Provide the [X, Y] coordinate of the cell's center where the given text is located.  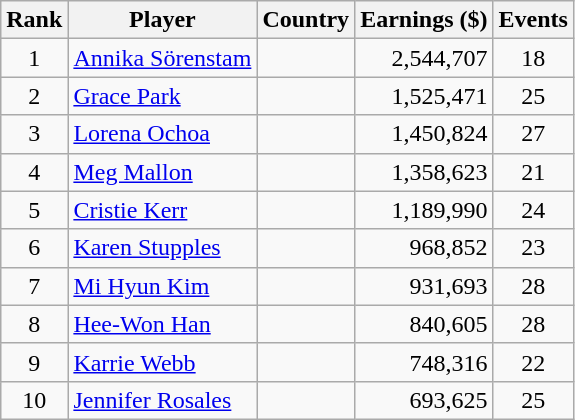
748,316 [424, 362]
693,625 [424, 400]
4 [34, 172]
10 [34, 400]
1,358,623 [424, 172]
Country [306, 20]
Annika Sörenstam [162, 58]
840,605 [424, 324]
5 [34, 210]
Jennifer Rosales [162, 400]
18 [533, 58]
Grace Park [162, 96]
2 [34, 96]
3 [34, 134]
Events [533, 20]
Karen Stupples [162, 248]
Lorena Ochoa [162, 134]
Earnings ($) [424, 20]
1,525,471 [424, 96]
Karrie Webb [162, 362]
1 [34, 58]
27 [533, 134]
6 [34, 248]
931,693 [424, 286]
8 [34, 324]
968,852 [424, 248]
24 [533, 210]
Hee-Won Han [162, 324]
21 [533, 172]
9 [34, 362]
1,189,990 [424, 210]
23 [533, 248]
7 [34, 286]
Cristie Kerr [162, 210]
Meg Mallon [162, 172]
Rank [34, 20]
2,544,707 [424, 58]
Mi Hyun Kim [162, 286]
22 [533, 362]
1,450,824 [424, 134]
Player [162, 20]
